From the cell containing the given text, extract its center point as (x, y) coordinate. 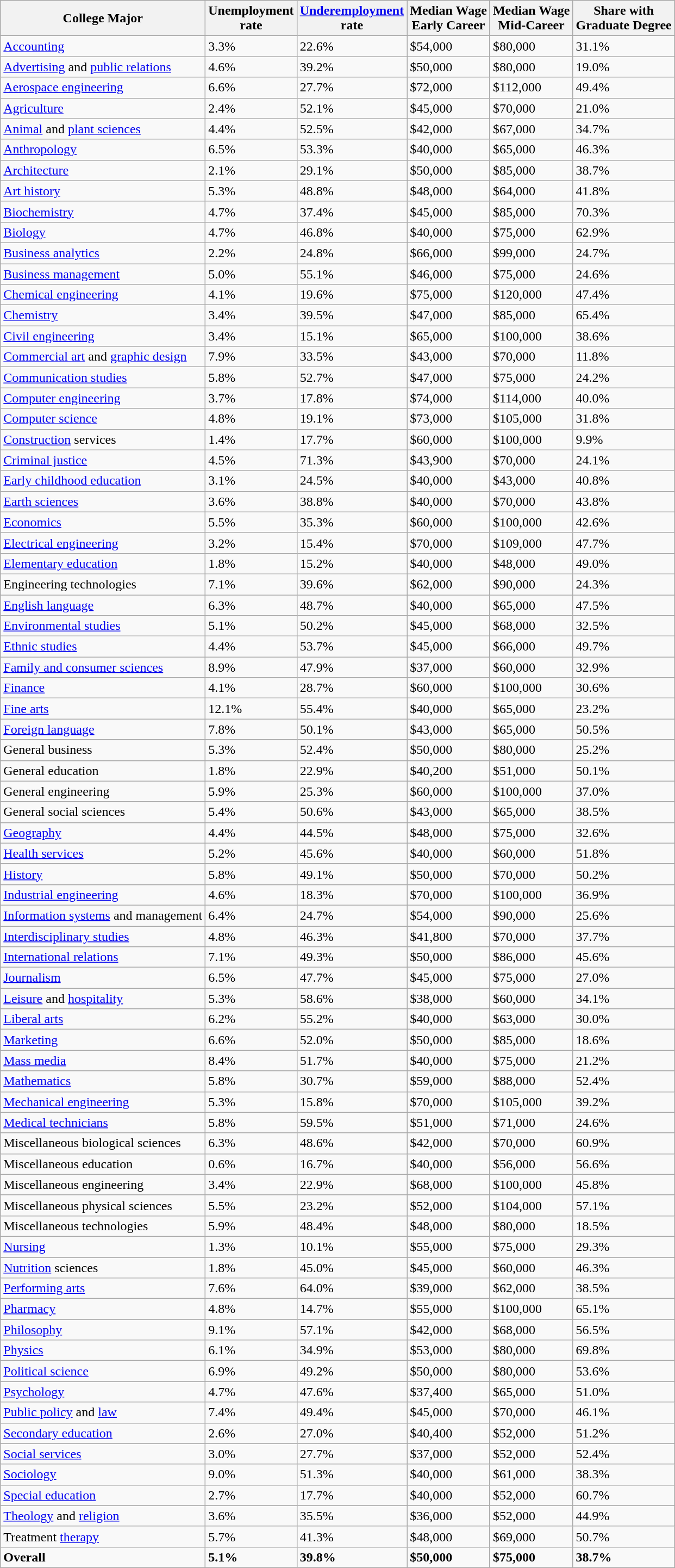
Chemistry (103, 315)
Early childhood education (103, 481)
Social services (103, 1454)
52.7% (352, 377)
38.8% (352, 501)
19.6% (352, 295)
59.5% (352, 1123)
60.7% (624, 1495)
51.0% (624, 1392)
$71,000 (532, 1123)
Nutrition sciences (103, 1268)
$61,000 (532, 1474)
Overall (103, 1557)
Computer science (103, 419)
58.6% (352, 999)
Median WageMid-Career (532, 18)
2.2% (251, 253)
$41,800 (449, 936)
42.6% (624, 522)
English language (103, 605)
37.7% (624, 936)
Nursing (103, 1247)
Secondary education (103, 1433)
41.3% (352, 1536)
$63,000 (532, 1019)
Psychology (103, 1392)
$43,900 (449, 460)
60.9% (624, 1143)
24.3% (624, 584)
35.3% (352, 522)
Finance (103, 688)
6.2% (251, 1019)
51.3% (352, 1474)
30.0% (624, 1019)
18.5% (624, 1226)
8.9% (251, 667)
5.4% (251, 812)
49.2% (352, 1371)
9.9% (624, 439)
35.5% (352, 1516)
2.4% (251, 108)
Commercial art and graphic design (103, 357)
$88,000 (532, 1081)
24.5% (352, 481)
Advertising and public relations (103, 67)
45.0% (352, 1268)
Mass media (103, 1061)
47.4% (624, 295)
71.3% (352, 460)
3.3% (251, 46)
53.6% (624, 1371)
$46,000 (449, 274)
$120,000 (532, 295)
32.5% (624, 626)
Criminal justice (103, 460)
General social sciences (103, 812)
$53,000 (449, 1350)
Environmental studies (103, 626)
34.9% (352, 1350)
Leisure and hospitality (103, 999)
7.8% (251, 729)
70.3% (624, 212)
College Major (103, 18)
Underemploymentrate (352, 18)
$40,200 (449, 771)
29.3% (624, 1247)
Journalism (103, 978)
24.8% (352, 253)
9.0% (251, 1474)
$56,000 (532, 1164)
33.5% (352, 357)
19.1% (352, 419)
Pharmacy (103, 1309)
69.8% (624, 1350)
8.4% (251, 1061)
15.8% (352, 1102)
32.9% (624, 667)
Agriculture (103, 108)
29.1% (352, 170)
5.7% (251, 1536)
53.7% (352, 647)
General business (103, 750)
5.0% (251, 274)
$112,000 (532, 88)
Earth sciences (103, 501)
5.2% (251, 853)
15.4% (352, 543)
Miscellaneous technologies (103, 1226)
39.8% (352, 1557)
47.9% (352, 667)
46.8% (352, 232)
50.5% (624, 729)
Construction services (103, 439)
$109,000 (532, 543)
48.4% (352, 1226)
Foreign language (103, 729)
25.6% (624, 915)
Industrial engineering (103, 895)
62.9% (624, 232)
Aerospace engineering (103, 88)
10.1% (352, 1247)
49.1% (352, 874)
Economics (103, 522)
$38,000 (449, 999)
51.7% (352, 1061)
38.3% (624, 1474)
3.7% (251, 398)
Computer engineering (103, 398)
$73,000 (449, 419)
Architecture (103, 170)
Geography (103, 833)
49.7% (624, 647)
40.0% (624, 398)
Accounting (103, 46)
7.4% (251, 1412)
24.1% (624, 460)
General engineering (103, 791)
39.6% (352, 584)
$69,000 (532, 1536)
Public policy and law (103, 1412)
1.4% (251, 439)
16.7% (352, 1164)
Biochemistry (103, 212)
Theology and religion (103, 1516)
21.2% (624, 1061)
55.1% (352, 274)
Performing arts (103, 1288)
52.5% (352, 129)
1.3% (251, 1247)
$40,400 (449, 1433)
43.8% (624, 501)
37.4% (352, 212)
12.1% (251, 709)
2.6% (251, 1433)
18.6% (624, 1040)
24.2% (624, 377)
38.6% (624, 336)
$67,000 (532, 129)
$59,000 (449, 1081)
2.7% (251, 1495)
Mathematics (103, 1081)
Biology (103, 232)
51.8% (624, 853)
65.4% (624, 315)
28.7% (352, 688)
49.0% (624, 563)
Median WageEarly Career (449, 18)
7.9% (251, 357)
Miscellaneous physical sciences (103, 1205)
64.0% (352, 1288)
Interdisciplinary studies (103, 936)
Business management (103, 274)
2.1% (251, 170)
14.7% (352, 1309)
41.8% (624, 191)
Unemploymentrate (251, 18)
6.9% (251, 1371)
Communication studies (103, 377)
Liberal arts (103, 1019)
Information systems and management (103, 915)
52.1% (352, 108)
$99,000 (532, 253)
Engineering technologies (103, 584)
Treatment therapy (103, 1536)
45.8% (624, 1185)
$86,000 (532, 957)
History (103, 874)
Business analytics (103, 253)
15.1% (352, 336)
56.5% (624, 1330)
$114,000 (532, 398)
4.5% (251, 460)
International relations (103, 957)
51.2% (624, 1433)
Art history (103, 191)
50.7% (624, 1536)
30.6% (624, 688)
General education (103, 771)
30.7% (352, 1081)
$39,000 (449, 1288)
40.8% (624, 481)
$37,400 (449, 1392)
$64,000 (532, 191)
Sociology (103, 1474)
46.1% (624, 1412)
65.1% (624, 1309)
Physics (103, 1350)
9.1% (251, 1330)
47.5% (624, 605)
34.1% (624, 999)
$104,000 (532, 1205)
19.0% (624, 67)
39.5% (352, 315)
55.4% (352, 709)
Philosophy (103, 1330)
Mechanical engineering (103, 1102)
6.1% (251, 1350)
56.6% (624, 1164)
6.4% (251, 915)
Ethnic studies (103, 647)
Health services (103, 853)
44.9% (624, 1516)
Elementary education (103, 563)
50.6% (352, 812)
3.1% (251, 481)
48.7% (352, 605)
34.7% (624, 129)
22.6% (352, 46)
Anthropology (103, 150)
31.1% (624, 46)
$72,000 (449, 88)
36.9% (624, 895)
7.6% (251, 1288)
3.0% (251, 1454)
48.8% (352, 191)
Chemical engineering (103, 295)
15.2% (352, 563)
Miscellaneous education (103, 1164)
31.8% (624, 419)
25.3% (352, 791)
Electrical engineering (103, 543)
Animal and plant sciences (103, 129)
Marketing (103, 1040)
Special education (103, 1495)
Political science (103, 1371)
Family and consumer sciences (103, 667)
32.6% (624, 833)
21.0% (624, 108)
53.3% (352, 150)
25.2% (624, 750)
Medical technicians (103, 1123)
11.8% (624, 357)
$36,000 (449, 1516)
49.3% (352, 957)
18.3% (352, 895)
3.2% (251, 543)
Share withGraduate Degree (624, 18)
48.6% (352, 1143)
37.0% (624, 791)
55.2% (352, 1019)
Miscellaneous engineering (103, 1185)
47.6% (352, 1392)
44.5% (352, 833)
52.0% (352, 1040)
17.8% (352, 398)
Fine arts (103, 709)
$74,000 (449, 398)
Civil engineering (103, 336)
0.6% (251, 1164)
Miscellaneous biological sciences (103, 1143)
